Output the (X, Y) coordinate of the center of the cell containing the given text.  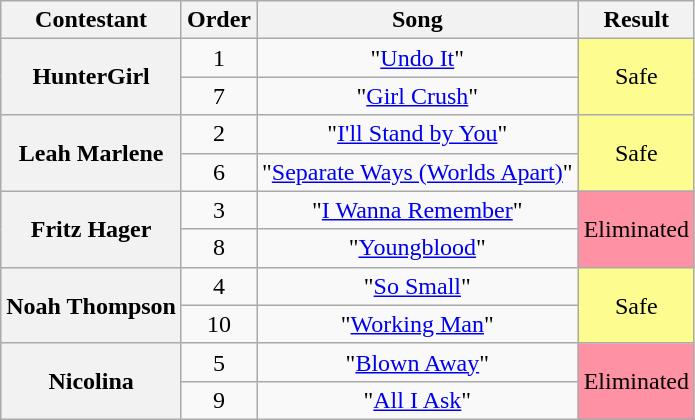
"I Wanna Remember" (417, 210)
"Separate Ways (Worlds Apart)" (417, 172)
Leah Marlene (92, 153)
2 (218, 134)
HunterGirl (92, 77)
"Youngblood" (417, 248)
7 (218, 96)
9 (218, 400)
Order (218, 20)
8 (218, 248)
10 (218, 324)
"I'll Stand by You" (417, 134)
"All I Ask" (417, 400)
6 (218, 172)
1 (218, 58)
3 (218, 210)
5 (218, 362)
"So Small" (417, 286)
Noah Thompson (92, 305)
"Girl Crush" (417, 96)
"Undo It" (417, 58)
Fritz Hager (92, 229)
"Blown Away" (417, 362)
Nicolina (92, 381)
Contestant (92, 20)
Song (417, 20)
Result (636, 20)
"Working Man" (417, 324)
4 (218, 286)
